Locate the cell with the specified text and output its (X, Y) center coordinate. 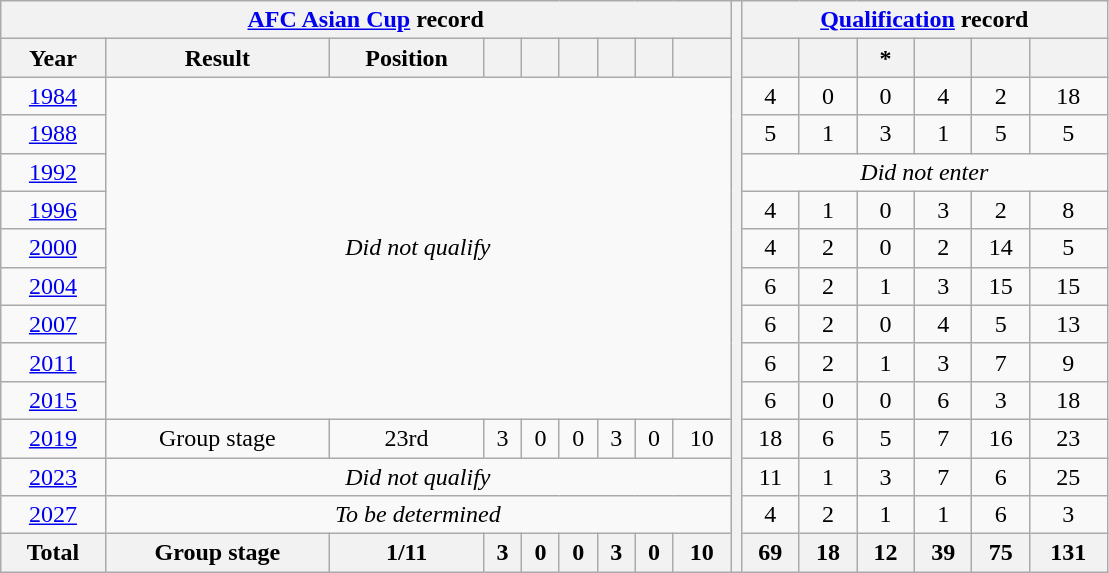
75 (1001, 553)
Qualification record (924, 20)
131 (1068, 553)
39 (943, 553)
14 (1001, 248)
2011 (53, 362)
2004 (53, 286)
2015 (53, 400)
12 (886, 553)
23rd (407, 438)
1984 (53, 96)
2007 (53, 324)
2027 (53, 515)
Result (217, 58)
9 (1068, 362)
To be determined (418, 515)
AFC Asian Cup record (366, 20)
1996 (53, 210)
25 (1068, 477)
1988 (53, 134)
1992 (53, 172)
Did not enter (924, 172)
Year (53, 58)
69 (771, 553)
11 (771, 477)
16 (1001, 438)
23 (1068, 438)
2023 (53, 477)
* (886, 58)
Total (53, 553)
1/11 (407, 553)
2000 (53, 248)
2019 (53, 438)
Position (407, 58)
13 (1068, 324)
8 (1068, 210)
